Extract the [x, y] coordinate from the center of the cell holding the provided text.  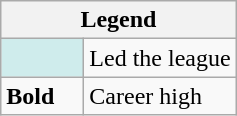
Career high [160, 96]
Bold [42, 96]
Led the league [160, 58]
Legend [118, 20]
